Return the (x, y) coordinate for the center point of the cell that contains the specified text.  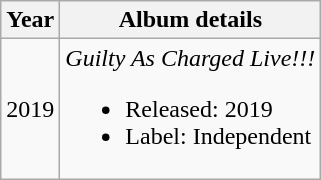
Guilty As Charged Live!!!Released: 2019Label: Independent (190, 109)
2019 (30, 109)
Album details (190, 20)
Year (30, 20)
